Detect which cell encompasses the target text, then output its (X, Y) center coordinate. 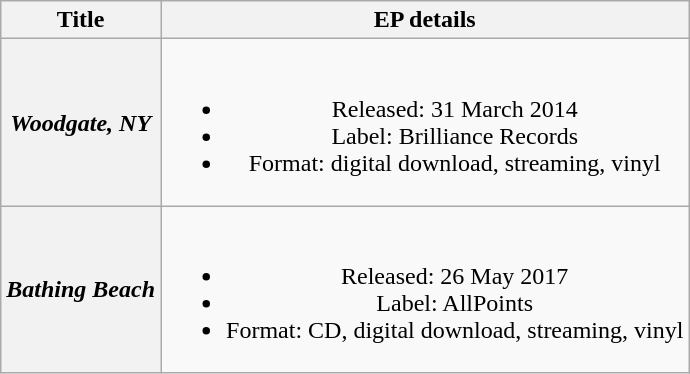
Title (81, 20)
Released: 26 May 2017Label: AllPointsFormat: CD, digital download, streaming, vinyl (425, 290)
EP details (425, 20)
Woodgate, NY (81, 122)
Released: 31 March 2014Label: Brilliance RecordsFormat: digital download, streaming, vinyl (425, 122)
Bathing Beach (81, 290)
